From the cell containing the given text, extract its center point as [x, y] coordinate. 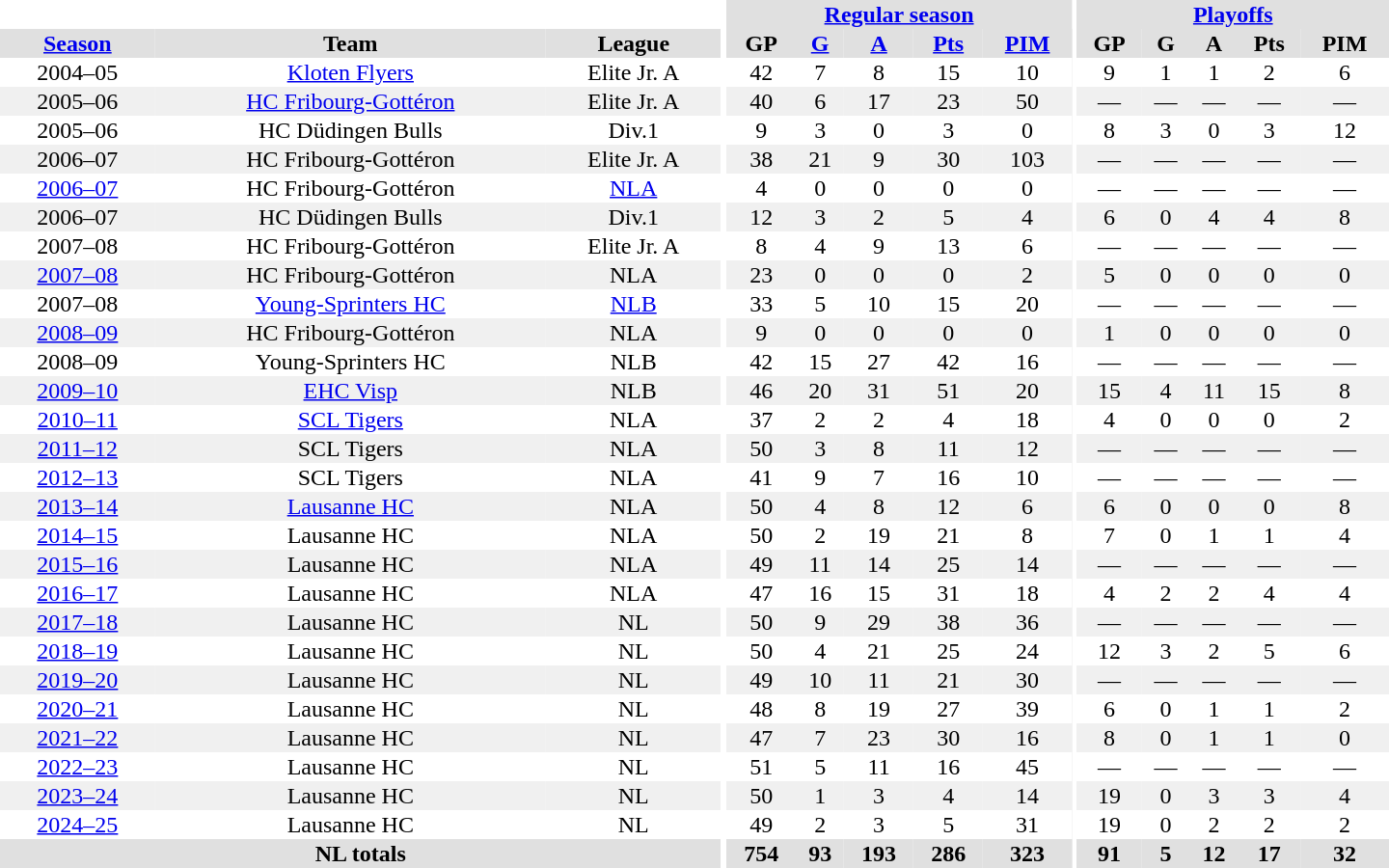
Playoffs [1233, 14]
2012–13 [77, 477]
91 [1109, 854]
2010–11 [77, 420]
40 [761, 101]
Team [351, 43]
2021–22 [77, 738]
2017–18 [77, 622]
37 [761, 420]
39 [1027, 709]
45 [1027, 767]
13 [948, 246]
EHC Visp [351, 391]
2024–25 [77, 825]
2016–17 [77, 593]
2022–23 [77, 767]
NL totals [361, 854]
2011–12 [77, 448]
41 [761, 477]
2013–14 [77, 506]
193 [879, 854]
2018–19 [77, 651]
2020–21 [77, 709]
Regular season [899, 14]
24 [1027, 651]
46 [761, 391]
Season [77, 43]
286 [948, 854]
323 [1027, 854]
103 [1027, 159]
93 [820, 854]
Kloten Flyers [351, 72]
2023–24 [77, 796]
29 [879, 622]
36 [1027, 622]
48 [761, 709]
2009–10 [77, 391]
2014–15 [77, 535]
2015–16 [77, 564]
League [634, 43]
754 [761, 854]
2004–05 [77, 72]
32 [1345, 854]
33 [761, 304]
2019–20 [77, 680]
